Extract the [X, Y] coordinate from the center of the cell holding the provided text.  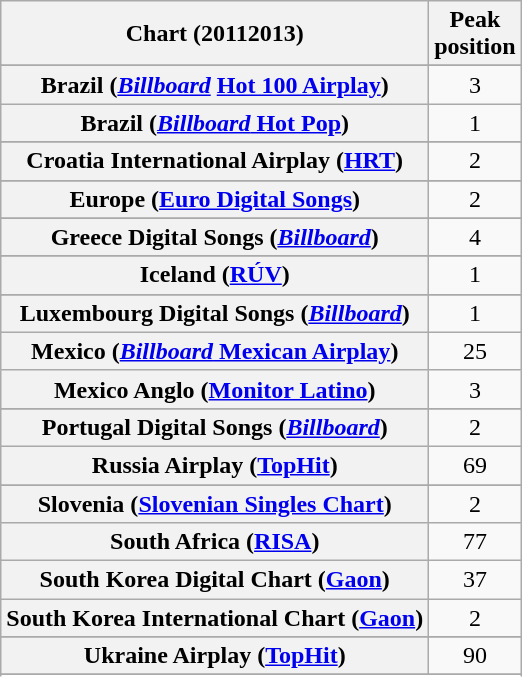
Brazil (Billboard Hot Pop) [215, 123]
Mexico Anglo (Monitor Latino) [215, 389]
Ukraine Airplay (TopHit) [215, 656]
Greece Digital Songs (Billboard) [215, 237]
37 [475, 580]
25 [475, 351]
Peakposition [475, 34]
Croatia International Airplay (HRT) [215, 161]
South Africa (RISA) [215, 542]
Iceland (RÚV) [215, 275]
Europe (Euro Digital Songs) [215, 199]
77 [475, 542]
Russia Airplay (TopHit) [215, 465]
South Korea International Chart (Gaon) [215, 618]
South Korea Digital Chart (Gaon) [215, 580]
Chart (20112013) [215, 34]
Luxembourg Digital Songs (Billboard) [215, 313]
Portugal Digital Songs (Billboard) [215, 427]
90 [475, 656]
Mexico (Billboard Mexican Airplay) [215, 351]
Brazil (Billboard Hot 100 Airplay) [215, 85]
4 [475, 237]
69 [475, 465]
Slovenia (Slovenian Singles Chart) [215, 503]
